Search for the cell housing the specified text and yield its [x, y] center coordinate. 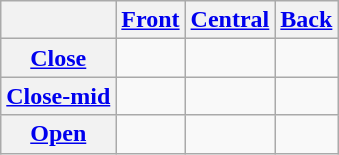
Front [150, 20]
Close-mid [58, 96]
Close [58, 58]
Central [230, 20]
Back [306, 20]
Open [58, 134]
